Detect which cell encompasses the target text, then output its [x, y] center coordinate. 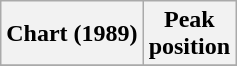
Chart (1989) [72, 34]
Peakposition [189, 34]
